Find where the given text appears and provide that cell's center as [X, Y] coordinate. 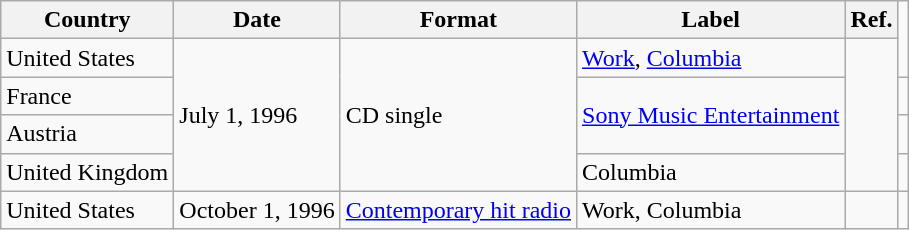
Contemporary hit radio [458, 210]
Sony Music Entertainment [711, 115]
France [88, 96]
Country [88, 20]
Austria [88, 134]
July 1, 1996 [257, 115]
CD single [458, 115]
Label [711, 20]
Columbia [711, 172]
Format [458, 20]
October 1, 1996 [257, 210]
Ref. [872, 20]
Date [257, 20]
United Kingdom [88, 172]
